Identify which cell holds the provided text, then report its [x, y] central coordinate. 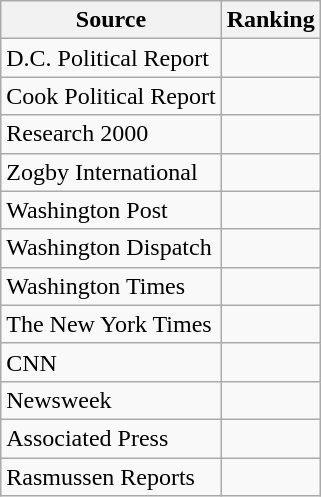
Rasmussen Reports [111, 477]
Washington Dispatch [111, 248]
CNN [111, 362]
Associated Press [111, 438]
Zogby International [111, 172]
Cook Political Report [111, 96]
The New York Times [111, 324]
Washington Times [111, 286]
Research 2000 [111, 134]
D.C. Political Report [111, 58]
Washington Post [111, 210]
Source [111, 20]
Newsweek [111, 400]
Ranking [270, 20]
